Determine the [x, y] coordinate at the center of the cell enclosing the given text.  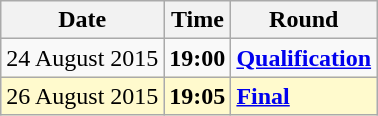
Time [198, 20]
19:05 [198, 96]
Date [82, 20]
24 August 2015 [82, 58]
Final [304, 96]
19:00 [198, 58]
Qualification [304, 58]
26 August 2015 [82, 96]
Round [304, 20]
